Identify which cell holds the provided text, then report its (x, y) central coordinate. 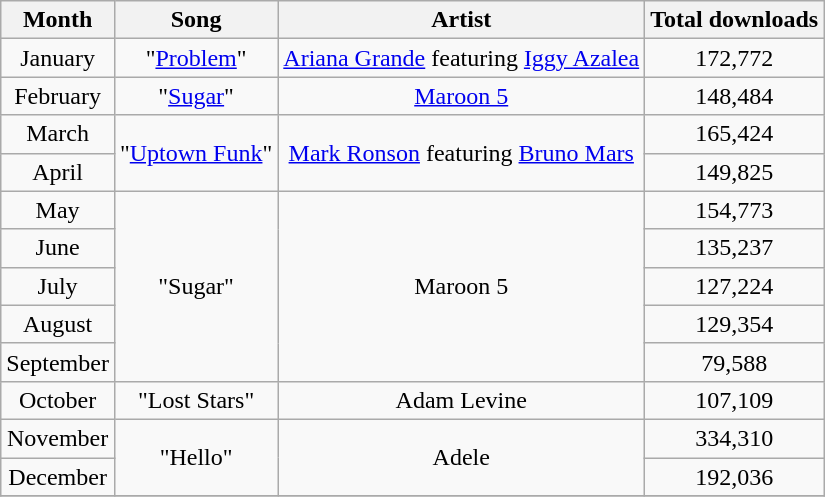
May (58, 210)
127,224 (734, 286)
165,424 (734, 134)
79,588 (734, 362)
July (58, 286)
April (58, 172)
October (58, 400)
149,825 (734, 172)
December (58, 477)
154,773 (734, 210)
135,237 (734, 248)
Artist (462, 20)
November (58, 438)
"Uptown Funk" (196, 153)
Mark Ronson featuring Bruno Mars (462, 153)
Adam Levine (462, 400)
148,484 (734, 96)
129,354 (734, 324)
January (58, 58)
August (58, 324)
Ariana Grande featuring Iggy Azalea (462, 58)
Total downloads (734, 20)
March (58, 134)
Month (58, 20)
"Lost Stars" (196, 400)
September (58, 362)
192,036 (734, 477)
"Hello" (196, 457)
107,109 (734, 400)
172,772 (734, 58)
February (58, 96)
Adele (462, 457)
"Problem" (196, 58)
334,310 (734, 438)
June (58, 248)
Song (196, 20)
